Extract the (X, Y) coordinate from the center of the cell holding the provided text.  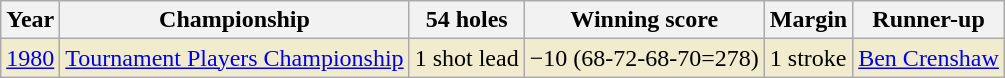
−10 (68-72-68-70=278) (644, 58)
1 shot lead (466, 58)
Ben Crenshaw (929, 58)
1 stroke (808, 58)
Championship (234, 20)
Tournament Players Championship (234, 58)
Runner-up (929, 20)
Margin (808, 20)
Winning score (644, 20)
1980 (30, 58)
Year (30, 20)
54 holes (466, 20)
